Output the (X, Y) coordinate of the center of the cell containing the given text.  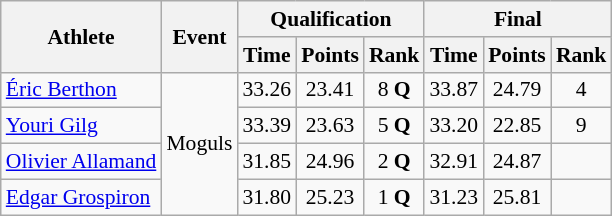
5 Q (394, 126)
Edgar Grospiron (82, 197)
Éric Berthon (82, 90)
24.96 (330, 162)
33.39 (266, 126)
Final (518, 19)
Qualification (330, 19)
31.85 (266, 162)
24.79 (517, 90)
Moguls (199, 143)
31.23 (454, 197)
Athlete (82, 36)
32.91 (454, 162)
9 (582, 126)
23.63 (330, 126)
33.87 (454, 90)
Youri Gilg (82, 126)
33.20 (454, 126)
33.26 (266, 90)
22.85 (517, 126)
25.23 (330, 197)
2 Q (394, 162)
31.80 (266, 197)
25.81 (517, 197)
23.41 (330, 90)
8 Q (394, 90)
1 Q (394, 197)
24.87 (517, 162)
Olivier Allamand (82, 162)
Event (199, 36)
4 (582, 90)
